Scan for the cell matching the given text and deliver its [X, Y] coordinate at center. 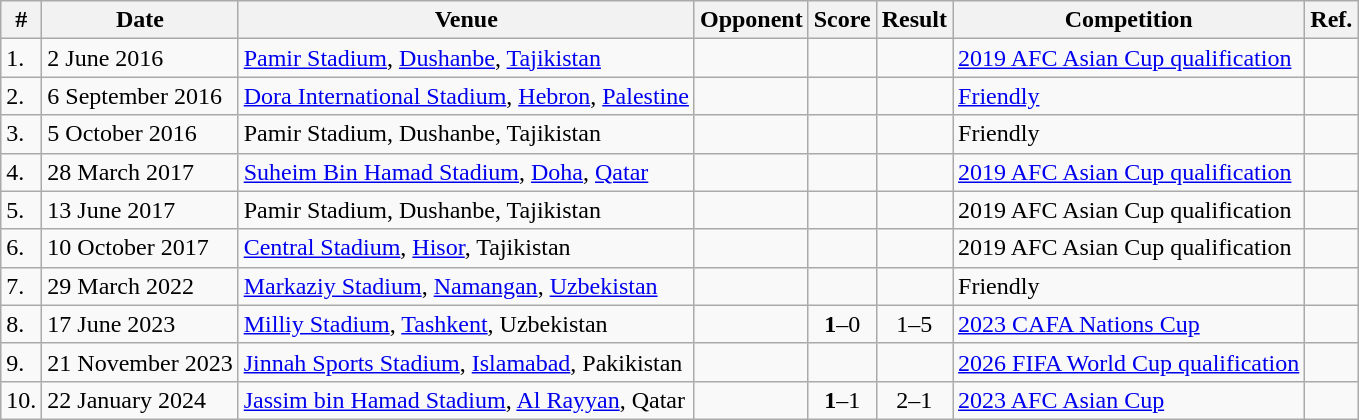
21 November 2023 [140, 362]
Jassim bin Hamad Stadium, Al Rayyan, Qatar [466, 400]
3. [22, 134]
13 June 2017 [140, 210]
5 October 2016 [140, 134]
Ref. [1332, 20]
7. [22, 286]
Milliy Stadium, Tashkent, Uzbekistan [466, 324]
2–1 [914, 400]
Result [914, 20]
Markaziy Stadium, Namangan, Uzbekistan [466, 286]
# [22, 20]
Suheim Bin Hamad Stadium, Doha, Qatar [466, 172]
28 March 2017 [140, 172]
2023 CAFA Nations Cup [1129, 324]
1–5 [914, 324]
2. [22, 96]
5. [22, 210]
4. [22, 172]
8. [22, 324]
1. [22, 58]
17 June 2023 [140, 324]
Dora International Stadium, Hebron, Palestine [466, 96]
6 September 2016 [140, 96]
1–1 [842, 400]
Opponent [751, 20]
Score [842, 20]
10. [22, 400]
Venue [466, 20]
10 October 2017 [140, 248]
29 March 2022 [140, 286]
22 January 2024 [140, 400]
6. [22, 248]
9. [22, 362]
Central Stadium, Hisor, Tajikistan [466, 248]
1–0 [842, 324]
2023 AFC Asian Cup [1129, 400]
Date [140, 20]
Jinnah Sports Stadium, Islamabad, Pakikistan [466, 362]
Competition [1129, 20]
2 June 2016 [140, 58]
2026 FIFA World Cup qualification [1129, 362]
